Find where the given text appears and provide that cell's center as (x, y) coordinate. 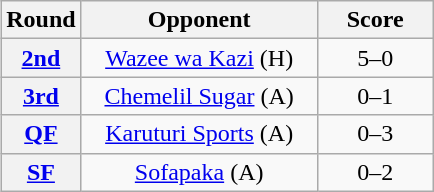
5–0 (375, 58)
Karuturi Sports (A) (199, 134)
0–3 (375, 134)
Opponent (199, 20)
SF (41, 172)
0–1 (375, 96)
2nd (41, 58)
QF (41, 134)
Score (375, 20)
Round (41, 20)
0–2 (375, 172)
3rd (41, 96)
Wazee wa Kazi (H) (199, 58)
Chemelil Sugar (A) (199, 96)
Sofapaka (A) (199, 172)
